Search for the cell housing the specified text and yield its (X, Y) center coordinate. 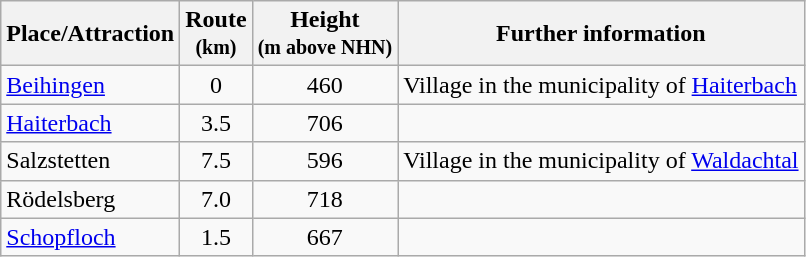
596 (324, 161)
0 (216, 85)
7.0 (216, 199)
Place/Attraction (90, 34)
718 (324, 199)
Village in the municipality of Haiterbach (601, 85)
Rödelsberg (90, 199)
Height(m above NHN) (324, 34)
Schopfloch (90, 237)
Salzstetten (90, 161)
Further information (601, 34)
Route(km) (216, 34)
1.5 (216, 237)
7.5 (216, 161)
667 (324, 237)
706 (324, 123)
3.5 (216, 123)
460 (324, 85)
Haiterbach (90, 123)
Beihingen (90, 85)
Village in the municipality of Waldachtal (601, 161)
